Identify which cell holds the provided text, then report its [x, y] central coordinate. 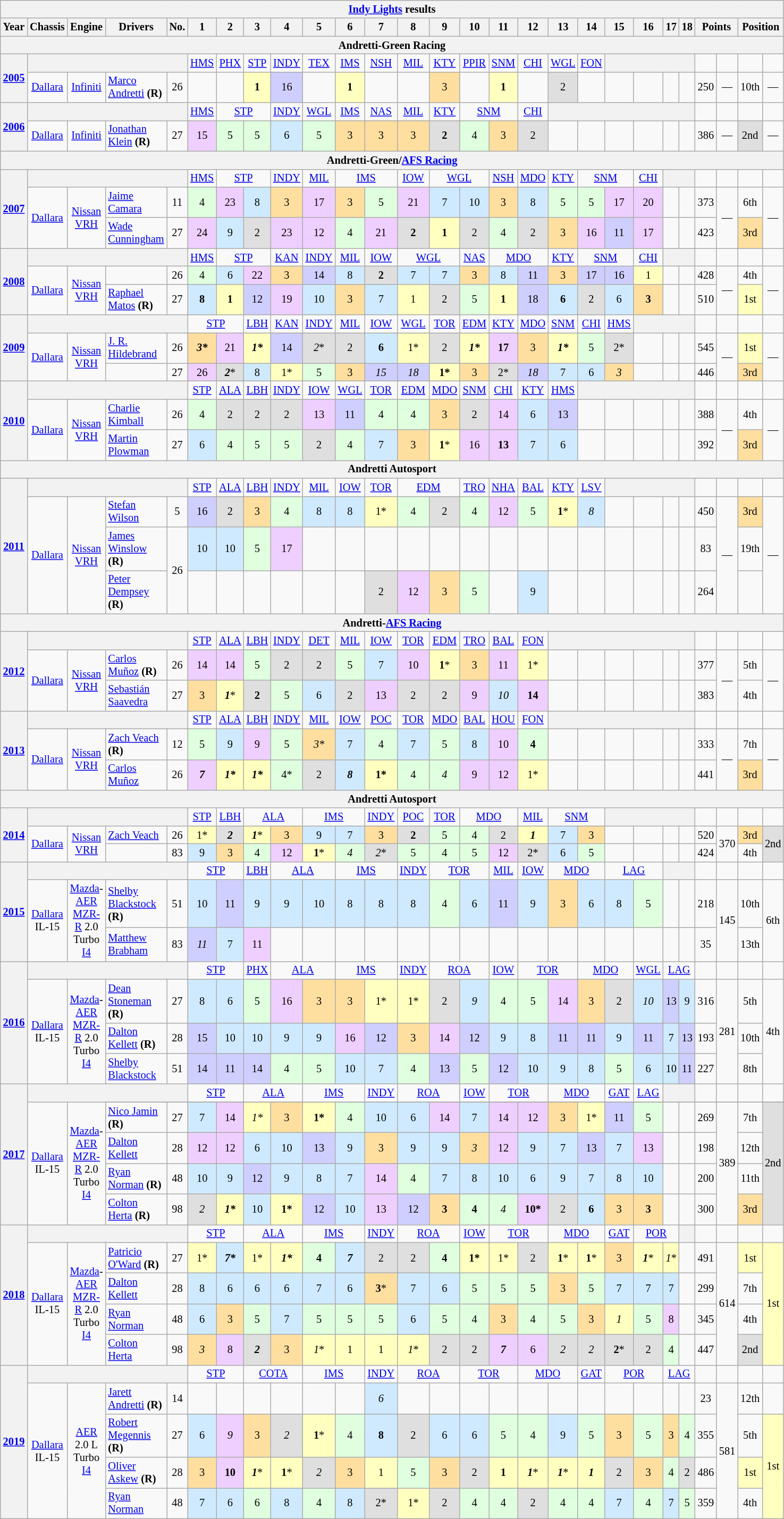
8th [750, 1069]
486 [706, 1472]
22 [257, 275]
377 [706, 665]
Year [14, 27]
281 [727, 1032]
510 [706, 299]
Robert Megennis (R) [136, 1435]
Andretti-Green Racing [392, 45]
7* [230, 1258]
Zach Veach [136, 835]
300 [706, 1209]
2019 [14, 1441]
200 [706, 1179]
392 [706, 445]
Position [761, 27]
J. R. Hildebrand [136, 348]
Jaime Camara [136, 202]
LSV [591, 487]
Engine [87, 27]
4* [287, 775]
447 [706, 1350]
2006 [14, 127]
2010 [14, 420]
2016 [14, 1022]
Chassis [47, 27]
450 [706, 512]
2008 [14, 282]
Andretti-Green/AFS Racing [392, 160]
James Winslow (R) [136, 548]
428 [706, 275]
Wade Cunningham [136, 233]
Marco Andretti (R) [136, 87]
264 [706, 592]
250 [706, 87]
Shelby Blackstock [136, 1069]
383 [706, 696]
11th [750, 1179]
386 [706, 136]
19th [750, 548]
345 [706, 1319]
193 [706, 1038]
145 [727, 921]
227 [706, 1069]
NHA [503, 487]
2014 [14, 835]
373 [706, 202]
424 [706, 853]
441 [706, 775]
423 [706, 233]
316 [706, 1001]
359 [706, 1503]
AER 2.0 L Turbo I4 [87, 1451]
Zach Veach (R) [136, 744]
299 [706, 1289]
Andretti-AFS Racing [392, 623]
Matthew Brabham [136, 945]
PPIR [474, 63]
370 [727, 844]
389 [727, 1164]
2011 [14, 546]
2009 [14, 348]
Raphael Matos (R) [136, 299]
No. [178, 27]
545 [706, 348]
2013 [14, 750]
Dalton Kellett (R) [136, 1038]
2017 [14, 1154]
Peter Dempsey (R) [136, 592]
Colton Herta [136, 1350]
Oliver Askew (R) [136, 1472]
2012 [14, 671]
Colton Herta (R) [136, 1209]
Dean Stoneman (R) [136, 1001]
Carlos Muñoz [136, 775]
520 [706, 835]
198 [706, 1148]
355 [706, 1435]
Sebastián Saavedra [136, 696]
HOU [503, 720]
333 [706, 744]
24 [202, 233]
Martin Plowman [136, 445]
20 [648, 202]
Ryan Norman (R) [136, 1179]
491 [706, 1258]
Drivers [136, 27]
DET [319, 640]
2005 [14, 78]
Charlie Kimball [136, 414]
218 [706, 904]
2015 [14, 912]
Nico Jamin (R) [136, 1117]
COTA [273, 1374]
446 [706, 372]
2007 [14, 208]
614 [727, 1304]
Jarett Andretti (R) [136, 1398]
TEX [319, 63]
581 [727, 1451]
Points [716, 27]
19 [287, 299]
10* [533, 1209]
35 [706, 945]
Shelby Blackstock (R) [136, 904]
388 [706, 414]
2018 [14, 1295]
Patricio O'Ward (R) [136, 1258]
269 [706, 1117]
Indy Lights results [392, 9]
Carlos Muñoz (R) [136, 665]
13th [750, 945]
Stefan Wilson [136, 512]
Jonathan Klein (R) [136, 136]
